Determine the (X, Y) coordinate at the center of the cell enclosing the given text.  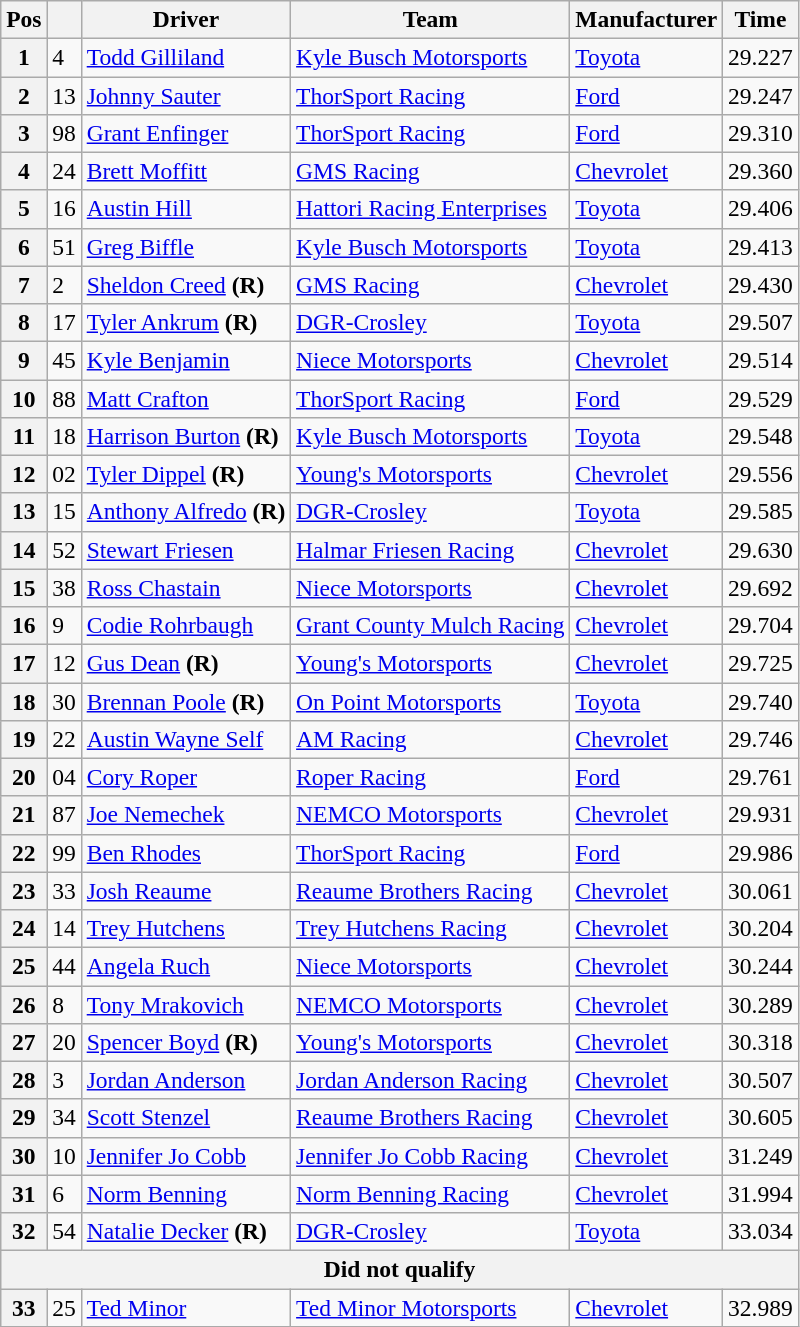
Sheldon Creed (R) (186, 285)
Roper Racing (430, 777)
29.360 (761, 171)
Anthony Alfredo (R) (186, 512)
Pos (24, 19)
Codie Rohrbaugh (186, 625)
Matt Crafton (186, 398)
29.761 (761, 777)
38 (64, 588)
30.507 (761, 1080)
Josh Reaume (186, 891)
Johnny Sauter (186, 95)
29 (24, 1118)
Trey Hutchens (186, 928)
29.725 (761, 663)
29.529 (761, 398)
29.692 (761, 588)
29.630 (761, 550)
AM Racing (430, 739)
Ted Minor (186, 1307)
29.247 (761, 95)
21 (24, 815)
87 (64, 815)
29.931 (761, 815)
29.986 (761, 853)
29.413 (761, 247)
Norm Benning (186, 1194)
1 (24, 57)
Grant Enfinger (186, 133)
30.318 (761, 1042)
Tyler Dippel (R) (186, 474)
45 (64, 360)
54 (64, 1231)
Ben Rhodes (186, 853)
Tony Mrakovich (186, 1004)
51 (64, 247)
Jennifer Jo Cobb (186, 1156)
29.704 (761, 625)
Norm Benning Racing (430, 1194)
Brennan Poole (R) (186, 701)
29.514 (761, 360)
Ted Minor Motorsports (430, 1307)
Gus Dean (R) (186, 663)
Stewart Friesen (186, 550)
Scott Stenzel (186, 1118)
11 (24, 436)
Angela Ruch (186, 966)
30.061 (761, 891)
29.507 (761, 322)
23 (24, 891)
29.548 (761, 436)
Grant County Mulch Racing (430, 625)
Todd Gilliland (186, 57)
Halmar Friesen Racing (430, 550)
Driver (186, 19)
04 (64, 777)
29.227 (761, 57)
7 (24, 285)
Trey Hutchens Racing (430, 928)
29.406 (761, 209)
28 (24, 1080)
30.289 (761, 1004)
30.605 (761, 1118)
Jordan Anderson (186, 1080)
30.204 (761, 928)
Austin Hill (186, 209)
Kyle Benjamin (186, 360)
31.249 (761, 1156)
98 (64, 133)
On Point Motorsports (430, 701)
Spencer Boyd (R) (186, 1042)
31 (24, 1194)
26 (24, 1004)
Harrison Burton (R) (186, 436)
33.034 (761, 1231)
44 (64, 966)
Greg Biffle (186, 247)
02 (64, 474)
32 (24, 1231)
Jordan Anderson Racing (430, 1080)
Manufacturer (646, 19)
29.585 (761, 512)
52 (64, 550)
88 (64, 398)
29.556 (761, 474)
Natalie Decker (R) (186, 1231)
Tyler Ankrum (R) (186, 322)
Time (761, 19)
Did not qualify (400, 1269)
19 (24, 739)
5 (24, 209)
Joe Nemechek (186, 815)
Cory Roper (186, 777)
31.994 (761, 1194)
Team (430, 19)
27 (24, 1042)
32.989 (761, 1307)
34 (64, 1118)
29.746 (761, 739)
99 (64, 853)
29.430 (761, 285)
30.244 (761, 966)
29.740 (761, 701)
Jennifer Jo Cobb Racing (430, 1156)
Ross Chastain (186, 588)
29.310 (761, 133)
Hattori Racing Enterprises (430, 209)
Austin Wayne Self (186, 739)
Brett Moffitt (186, 171)
